Locate the cell with the specified text and output its [X, Y] center coordinate. 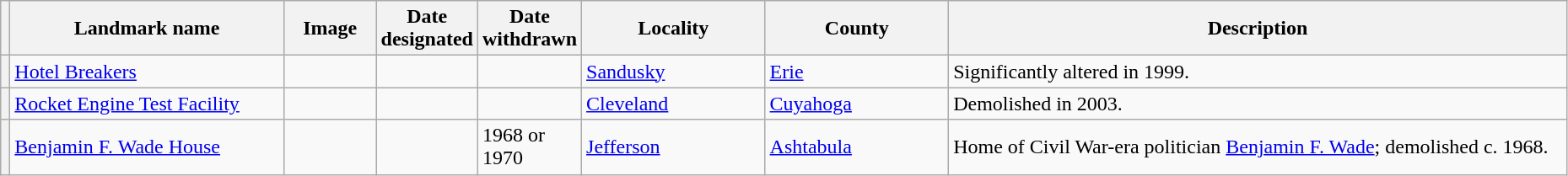
Benjamin F. Wade House [147, 147]
Demolished in 2003. [1258, 104]
Significantly altered in 1999. [1258, 72]
Hotel Breakers [147, 72]
Description [1258, 29]
Date designated [427, 29]
Home of Civil War-era politician Benjamin F. Wade; demolished c. 1968. [1258, 147]
County [857, 29]
Locality [674, 29]
Landmark name [147, 29]
Rocket Engine Test Facility [147, 104]
Ashtabula [857, 147]
Sandusky [674, 72]
Jefferson [674, 147]
Erie [857, 72]
1968 or 1970 [530, 147]
Image [330, 29]
Date withdrawn [530, 29]
Cuyahoga [857, 104]
Cleveland [674, 104]
